Pinpoint the cell where the given text exists, returning its (x, y) midpoint coordinate. 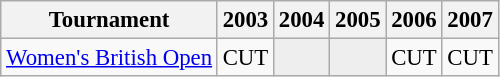
2004 (302, 20)
2007 (470, 20)
2003 (245, 20)
Tournament (110, 20)
2005 (358, 20)
2006 (414, 20)
Women's British Open (110, 58)
